Return the (x, y) coordinate for the center point of the cell that contains the specified text.  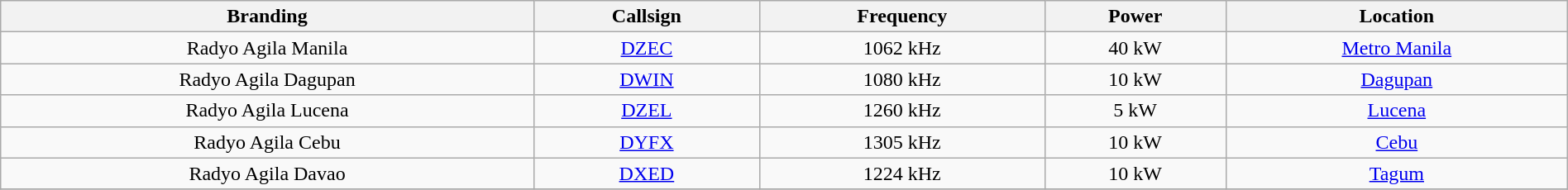
DXED (647, 173)
Frequency (901, 17)
Radyo Agila Manila (268, 48)
1062 kHz (901, 48)
Dagupan (1396, 79)
DZEC (647, 48)
Tagum (1396, 173)
Metro Manila (1396, 48)
40 kW (1135, 48)
Radyo Agila Lucena (268, 111)
Location (1396, 17)
1260 kHz (901, 111)
Branding (268, 17)
Power (1135, 17)
1080 kHz (901, 79)
DYFX (647, 142)
Radyo Agila Davao (268, 173)
DWIN (647, 79)
Lucena (1396, 111)
1305 kHz (901, 142)
DZEL (647, 111)
Cebu (1396, 142)
1224 kHz (901, 173)
Callsign (647, 17)
Radyo Agila Cebu (268, 142)
Radyo Agila Dagupan (268, 79)
5 kW (1135, 111)
